Scan for the cell matching the given text and deliver its [x, y] coordinate at center. 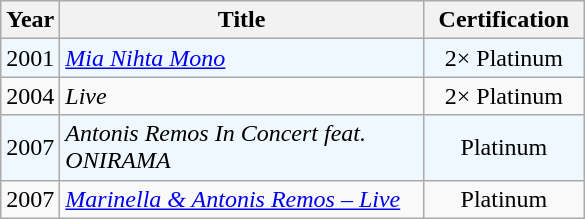
Year [30, 20]
Title [242, 20]
Antonis Remos In Concert feat. ONIRAMA [242, 148]
Certification [504, 20]
Live [242, 96]
2001 [30, 58]
Mia Nihta Mono [242, 58]
Marinella & Antonis Remos – Live [242, 199]
2004 [30, 96]
